Locate the cell with the specified text and output its [X, Y] center coordinate. 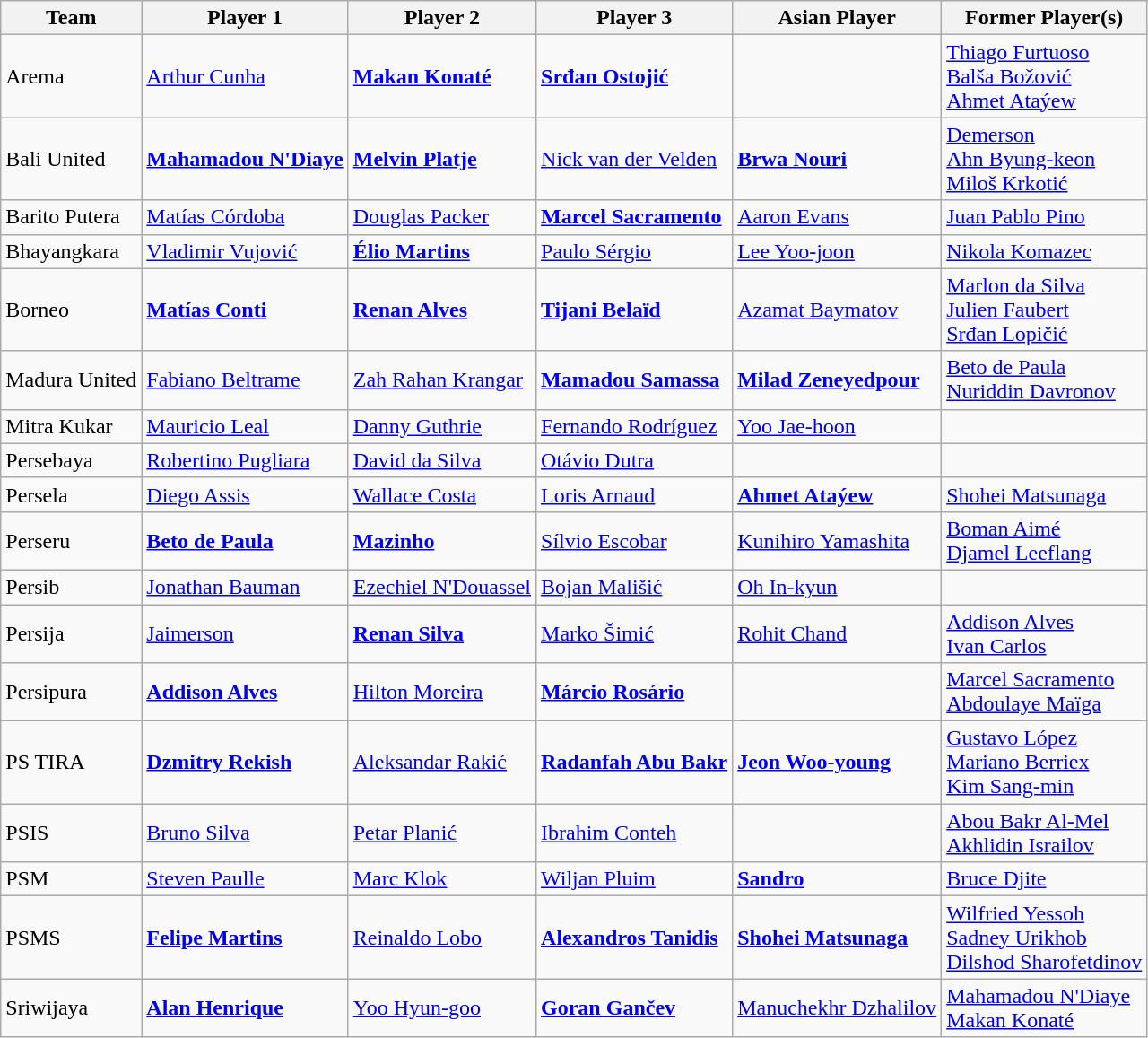
Manuchekhr Dzhalilov [838, 1008]
Sriwijaya [72, 1008]
Wiljan Pluim [635, 879]
Makan Konaté [441, 76]
Persib [72, 587]
Jonathan Bauman [245, 587]
Bojan Mališić [635, 587]
Diego Assis [245, 494]
Vladimir Vujović [245, 251]
Goran Gančev [635, 1008]
Alan Henrique [245, 1008]
Wilfried Yessoh Sadney Urikhob Dilshod Sharofetdinov [1044, 938]
Perseru [72, 540]
Player 2 [441, 18]
Renan Alves [441, 310]
Beto de Paula Nuriddin Davronov [1044, 380]
Nikola Komazec [1044, 251]
Mauricio Leal [245, 426]
Fabiano Beltrame [245, 380]
Persela [72, 494]
Felipe Martins [245, 938]
Tijani Belaïd [635, 310]
Reinaldo Lobo [441, 938]
Matías Conti [245, 310]
Matías Córdoba [245, 217]
Ezechiel N'Douassel [441, 587]
Addison Alves Ivan Carlos [1044, 633]
Oh In-kyun [838, 587]
PSM [72, 879]
Persebaya [72, 460]
Melvin Platje [441, 159]
Persipura [72, 693]
Douglas Packer [441, 217]
Mazinho [441, 540]
Renan Silva [441, 633]
Demerson Ahn Byung-keon Miloš Krkotić [1044, 159]
Ahmet Ataýew [838, 494]
Thiago Furtuoso Balša Božović Ahmet Ataýew [1044, 76]
Radanfah Abu Bakr [635, 763]
Player 1 [245, 18]
Player 3 [635, 18]
Paulo Sérgio [635, 251]
Alexandros Tanidis [635, 938]
Mitra Kukar [72, 426]
Zah Rahan Krangar [441, 380]
Sandro [838, 879]
Kunihiro Yamashita [838, 540]
Abou Bakr Al-Mel Akhlidin Israilov [1044, 833]
Addison Alves [245, 693]
Marcel Sacramento Abdoulaye Maïga [1044, 693]
Bali United [72, 159]
Robertino Pugliara [245, 460]
Élio Martins [441, 251]
Otávio Dutra [635, 460]
Aaron Evans [838, 217]
Rohit Chand [838, 633]
Team [72, 18]
Arthur Cunha [245, 76]
Aleksandar Rakić [441, 763]
Ibrahim Conteh [635, 833]
Petar Planić [441, 833]
David da Silva [441, 460]
Azamat Baymatov [838, 310]
Marlon da Silva Julien Faubert Srđan Lopičić [1044, 310]
Nick van der Velden [635, 159]
Boman Aimé Djamel Leeflang [1044, 540]
Marko Šimić [635, 633]
Marc Klok [441, 879]
Fernando Rodríguez [635, 426]
Madura United [72, 380]
Lee Yoo-joon [838, 251]
Yoo Jae-hoon [838, 426]
Hilton Moreira [441, 693]
Juan Pablo Pino [1044, 217]
Persija [72, 633]
Srđan Ostojić [635, 76]
Loris Arnaud [635, 494]
Asian Player [838, 18]
Wallace Costa [441, 494]
Barito Putera [72, 217]
Mamadou Samassa [635, 380]
Beto de Paula [245, 540]
PSMS [72, 938]
Danny Guthrie [441, 426]
Jeon Woo-young [838, 763]
Marcel Sacramento [635, 217]
Brwa Nouri [838, 159]
Bruce Djite [1044, 879]
Arema [72, 76]
Milad Zeneyedpour [838, 380]
Mahamadou N'Diaye Makan Konaté [1044, 1008]
Mahamadou N'Diaye [245, 159]
Borneo [72, 310]
PSIS [72, 833]
Dzmitry Rekish [245, 763]
Bhayangkara [72, 251]
Jaimerson [245, 633]
Sílvio Escobar [635, 540]
Steven Paulle [245, 879]
Yoo Hyun-goo [441, 1008]
Former Player(s) [1044, 18]
PS TIRA [72, 763]
Gustavo López Mariano Berriex Kim Sang-min [1044, 763]
Márcio Rosário [635, 693]
Bruno Silva [245, 833]
